Detect which cell encompasses the target text, then output its [x, y] center coordinate. 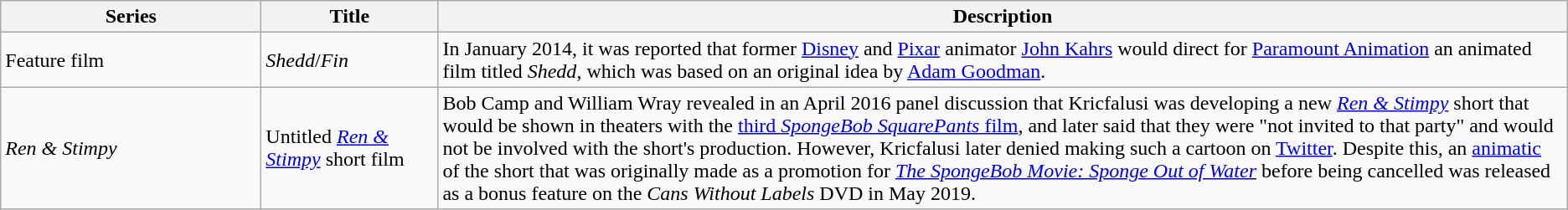
Untitled Ren & Stimpy short film [350, 148]
Description [1003, 17]
Feature film [131, 60]
Shedd/Fin [350, 60]
Ren & Stimpy [131, 148]
Series [131, 17]
Title [350, 17]
